Detect which cell encompasses the target text, then output its [x, y] center coordinate. 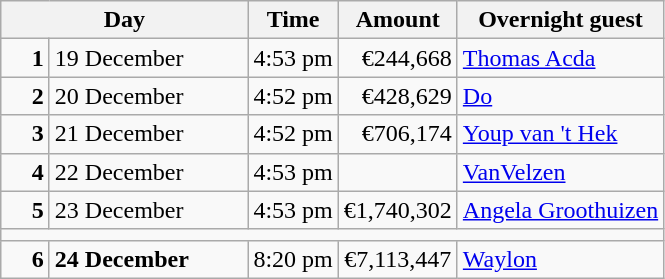
Time [293, 20]
Thomas Acda [560, 58]
Overnight guest [560, 20]
21 December [148, 134]
€428,629 [398, 96]
Angela Groothuizen [560, 210]
4 [26, 172]
Waylon [560, 259]
Do [560, 96]
8:20 pm [293, 259]
2 [26, 96]
Youp van 't Hek [560, 134]
1 [26, 58]
6 [26, 259]
20 December [148, 96]
€244,668 [398, 58]
24 December [148, 259]
€1,740,302 [398, 210]
€706,174 [398, 134]
23 December [148, 210]
VanVelzen [560, 172]
Amount [398, 20]
19 December [148, 58]
Day [124, 20]
€7,113,447 [398, 259]
22 December [148, 172]
3 [26, 134]
5 [26, 210]
